Find where the given text appears and provide that cell's center as (x, y) coordinate. 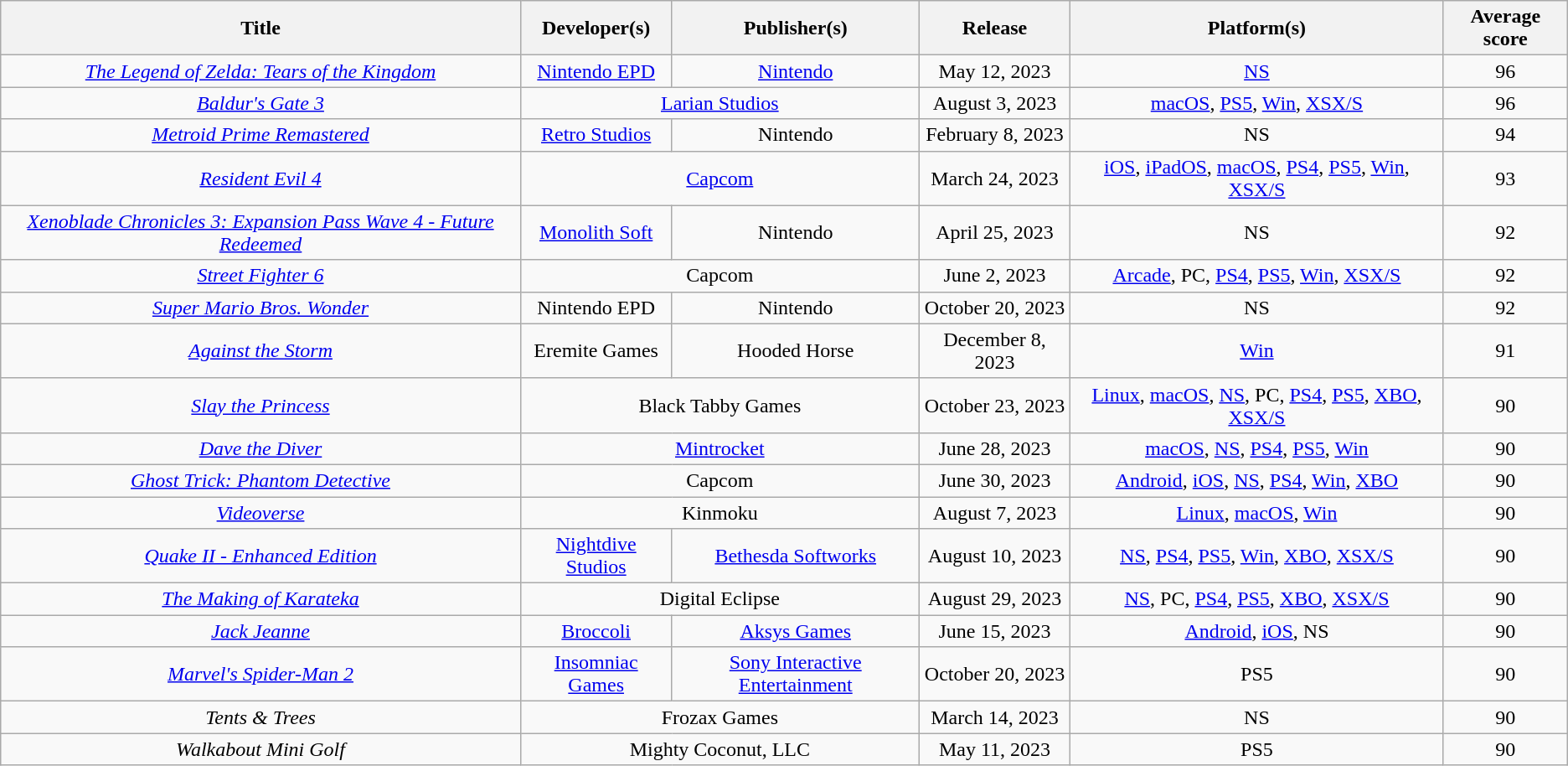
Against the Storm (261, 350)
Super Mario Bros. Wonder (261, 308)
Hooded Horse (796, 350)
Nightdive Studios (596, 556)
Quake II - Enhanced Edition (261, 556)
Resident Evil 4 (261, 178)
Larian Studios (720, 103)
The Making of Karateka (261, 599)
December 8, 2023 (994, 350)
August 10, 2023 (994, 556)
Developer(s) (596, 28)
Arcade, PC, PS4, PS5, Win, XSX/S (1257, 276)
macOS, PS5, Win, XSX/S (1257, 103)
Sony Interactive Entertainment (796, 674)
Linux, macOS, Win (1257, 512)
Marvel's Spider-Man 2 (261, 674)
Jack Jeanne (261, 631)
May 12, 2023 (994, 71)
Kinmoku (720, 512)
March 24, 2023 (994, 178)
Eremite Games (596, 350)
June 30, 2023 (994, 480)
Monolith Soft (596, 233)
Title (261, 28)
94 (1505, 135)
Xenoblade Chronicles 3: Expansion Pass Wave 4 - Future Redeemed (261, 233)
October 23, 2023 (994, 406)
August 29, 2023 (994, 599)
Linux, macOS, NS, PC, PS4, PS5, XBO, XSX/S (1257, 406)
June 15, 2023 (994, 631)
macOS, NS, PS4, PS5, Win (1257, 448)
June 2, 2023 (994, 276)
Mighty Coconut, LLC (720, 749)
91 (1505, 350)
June 28, 2023 (994, 448)
Retro Studios (596, 135)
iOS, iPadOS, macOS, PS4, PS5, Win, XSX/S (1257, 178)
Android, iOS, NS, PS4, Win, XBO (1257, 480)
Aksys Games (796, 631)
Metroid Prime Remastered (261, 135)
May 11, 2023 (994, 749)
Digital Eclipse (720, 599)
Broccoli (596, 631)
Release (994, 28)
April 25, 2023 (994, 233)
Slay the Princess (261, 406)
NS, PS4, PS5, Win, XBO, XSX/S (1257, 556)
Win (1257, 350)
Mintrocket (720, 448)
Frozax Games (720, 717)
August 7, 2023 (994, 512)
Insomniac Games (596, 674)
Ghost Trick: Phantom Detective (261, 480)
Street Fighter 6 (261, 276)
The Legend of Zelda: Tears of the Kingdom (261, 71)
August 3, 2023 (994, 103)
Walkabout Mini Golf (261, 749)
Publisher(s) (796, 28)
February 8, 2023 (994, 135)
Tents & Trees (261, 717)
Average score (1505, 28)
Videoverse (261, 512)
93 (1505, 178)
Bethesda Softworks (796, 556)
Dave the Diver (261, 448)
March 14, 2023 (994, 717)
NS, PC, PS4, PS5, XBO, XSX/S (1257, 599)
Android, iOS, NS (1257, 631)
Black Tabby Games (720, 406)
Baldur's Gate 3 (261, 103)
Platform(s) (1257, 28)
